Locate the cell with the specified text and output its [x, y] center coordinate. 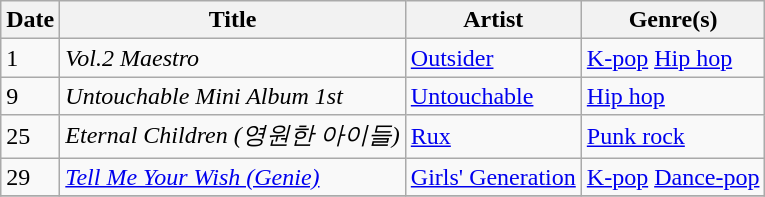
Hip hop [673, 96]
K-pop Dance-pop [673, 177]
29 [30, 177]
25 [30, 136]
Artist [493, 20]
Title [232, 20]
K-pop Hip hop [673, 58]
Girls' Generation [493, 177]
Rux [493, 136]
Untouchable [493, 96]
Untouchable Mini Album 1st [232, 96]
Date [30, 20]
Punk rock [673, 136]
9 [30, 96]
1 [30, 58]
Tell Me Your Wish (Genie) [232, 177]
Outsider [493, 58]
Genre(s) [673, 20]
Eternal Children (영원한 아이들) [232, 136]
Vol.2 Maestro [232, 58]
